Identify which cell holds the provided text, then report its [X, Y] central coordinate. 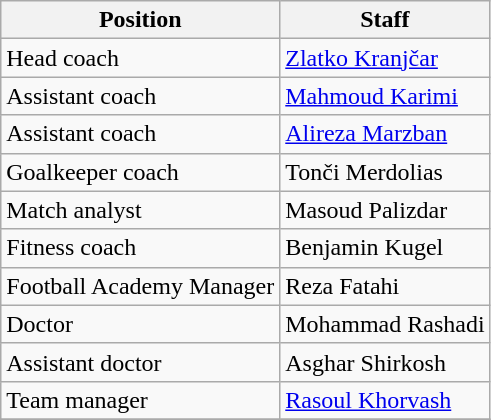
Match analyst [140, 210]
Team manager [140, 400]
Assistant doctor [140, 362]
Mohammad Rashadi [385, 324]
Goalkeeper coach [140, 172]
Football Academy Manager [140, 286]
Masoud Palizdar [385, 210]
Asghar Shirkosh [385, 362]
Rasoul Khorvash [385, 400]
Fitness coach [140, 248]
Benjamin Kugel [385, 248]
Zlatko Kranjčar [385, 58]
Position [140, 20]
Mahmoud Karimi [385, 96]
Head coach [140, 58]
Alireza Marzban [385, 134]
Reza Fatahi [385, 286]
Doctor [140, 324]
Tonči Merdolias [385, 172]
Staff [385, 20]
